Pinpoint the cell where the given text exists, returning its [x, y] midpoint coordinate. 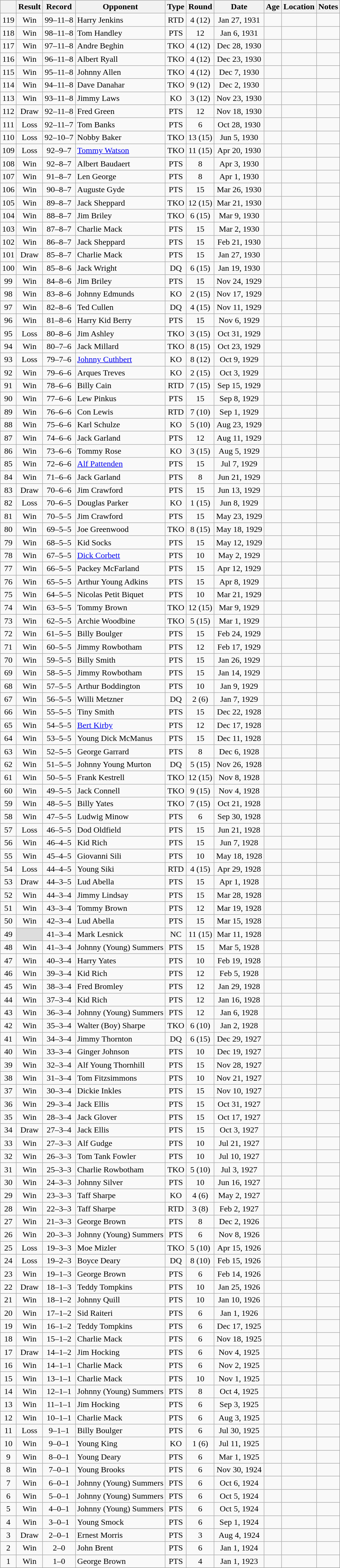
25–3–3 [59, 1169]
Tommy Watson [120, 150]
59–5–5 [59, 660]
83–8–6 [59, 294]
Mar 9, 1930 [239, 216]
Mar 9, 1929 [239, 608]
Apr 3, 1930 [239, 164]
5–0–1 [59, 1496]
Age [273, 7]
Boyce Deary [120, 1261]
Mar 26, 1930 [239, 190]
Apr 1, 1930 [239, 177]
Dave Danahar [120, 85]
Albert Baudaert [120, 164]
31–3–4 [59, 1078]
Young Deary [120, 1457]
Johnny Allen [120, 72]
Jan 6, 1931 [239, 33]
Harry Jenkins [120, 20]
7 (10) [201, 412]
Notes [328, 7]
83 [8, 490]
56–5–5 [59, 699]
Nov 8, 1926 [239, 1235]
37 [8, 1091]
108 [8, 164]
56 [8, 843]
Mar 11, 1928 [239, 934]
Jack Millard [120, 346]
2–0 [59, 1548]
Walter (Boy) Sharpe [120, 1026]
Nobby Baker [120, 137]
Arques Treves [120, 372]
Jan 9, 1929 [239, 686]
88 [8, 425]
65–5–5 [59, 582]
42–3–4 [59, 921]
63 [8, 751]
Aug 11, 1929 [239, 438]
Jul 10, 1927 [239, 1156]
18–1–3 [59, 1287]
9 (15) [201, 790]
Feb 2, 1927 [239, 1208]
80 [8, 529]
Tom Tank Fowler [120, 1156]
Feb 5, 1928 [239, 973]
Mar 15, 1928 [239, 921]
Dec 7, 1930 [239, 72]
49 [8, 934]
Oct 4, 1925 [239, 1391]
14 [8, 1391]
84 [8, 477]
Result [30, 7]
53–5–5 [59, 738]
16–1–2 [59, 1326]
71 [8, 647]
51 [8, 908]
Jun 5, 1930 [239, 137]
60–5–5 [59, 647]
Mar 1, 1929 [239, 621]
Jan 16, 1928 [239, 1000]
Jan 6, 1928 [239, 1013]
Jul 30, 1925 [239, 1431]
92–11–7 [59, 124]
4 (6) [201, 1195]
9–0–1 [59, 1444]
NC [176, 934]
Oct 6, 1924 [239, 1483]
John Brent [120, 1548]
Nov 28, 1927 [239, 1065]
Tiny Smith [120, 712]
114 [8, 85]
Feb 17, 1929 [239, 647]
Dec 11, 1928 [239, 738]
Jul 3, 1927 [239, 1169]
Jan 14, 1929 [239, 673]
Alf Gudge [120, 1143]
5 [8, 1509]
Young Smock [120, 1522]
10–1–1 [59, 1418]
Oct 3, 1927 [239, 1130]
61 [8, 777]
48 [8, 947]
2–0–1 [59, 1535]
92–8–7 [59, 164]
11–1–1 [59, 1404]
Jun 21, 1929 [239, 477]
Date [239, 7]
78–6–6 [59, 386]
89 [8, 412]
Jan 1, 1926 [239, 1313]
33 [8, 1143]
20 [8, 1313]
Dec 23, 1930 [239, 59]
70 [8, 660]
71–6–6 [59, 477]
40 [8, 1052]
Dec 2, 1930 [239, 85]
89–8–7 [59, 203]
6 (10) [201, 1026]
Mark Lesnick [120, 934]
Dec 28, 1930 [239, 46]
29 [8, 1195]
23 [8, 1274]
76 [8, 582]
97–11–8 [59, 46]
Johnny Edmunds [120, 294]
Tom Fitzsimmons [120, 1078]
Nov 21, 1927 [239, 1078]
77 [8, 568]
Nov 4, 1928 [239, 790]
59 [8, 804]
Record [59, 7]
Nov 17, 1929 [239, 294]
67 [8, 699]
68 [8, 686]
52–5–5 [59, 751]
27–3–3 [59, 1143]
92–10–7 [59, 137]
Location [299, 7]
47 [8, 960]
Mar 5, 1928 [239, 947]
May 23, 1929 [239, 516]
2 [8, 1548]
May 2, 1927 [239, 1195]
14–1–1 [59, 1365]
35–3–4 [59, 1026]
4–0–1 [59, 1509]
52 [8, 895]
70–5–5 [59, 516]
9 (12) [201, 85]
Young Brooks [120, 1470]
8–0–1 [59, 1457]
Charlie Rowbotham [120, 1169]
Apr 15, 1926 [239, 1248]
Oct 23, 1929 [239, 346]
Jun 13, 1929 [239, 490]
105 [8, 203]
44 [8, 1000]
Apr 29, 1928 [239, 869]
Jan 10, 1926 [239, 1300]
Johnny Cuthbert [120, 359]
Nov 18, 1925 [239, 1339]
58–5–5 [59, 673]
82 [8, 503]
87 [8, 438]
Fred Green [120, 111]
Auguste Gyde [120, 190]
17–1–2 [59, 1313]
112 [8, 111]
13 [8, 1404]
George Garrard [120, 751]
49–5–5 [59, 790]
Harry Yates [120, 960]
92–11–8 [59, 111]
69 [8, 673]
Jan 25, 1926 [239, 1287]
Billy Smith [120, 660]
Feb 24, 1929 [239, 634]
79–7–6 [59, 359]
Tom Handley [120, 33]
Frank Kestrell [120, 777]
90–8–7 [59, 190]
34 [8, 1130]
85–8–6 [59, 268]
30 [8, 1182]
Sep 15, 1929 [239, 386]
May 12, 1929 [239, 542]
107 [8, 177]
30–3–4 [59, 1091]
15–1–2 [59, 1339]
64–5–5 [59, 595]
Billy Cain [120, 386]
82–8–6 [59, 307]
46 [8, 973]
54 [8, 869]
May 18, 1928 [239, 856]
Bert Kirby [120, 725]
31 [8, 1169]
50 [8, 921]
Jack Connell [120, 790]
Nov 23, 1930 [239, 98]
51–5–5 [59, 764]
78 [8, 555]
37–3–4 [59, 1000]
81 [8, 516]
43–3–4 [59, 908]
Jan 19, 1930 [239, 268]
Sep 8, 1929 [239, 399]
28–3–4 [59, 1117]
Jul 21, 1927 [239, 1143]
Mar 19, 1928 [239, 908]
86–8–7 [59, 242]
Nov 4, 1925 [239, 1352]
45–4–5 [59, 856]
53 [8, 882]
Jack Wright [120, 268]
70–6–5 [59, 503]
Kid Socks [120, 542]
67–5–5 [59, 555]
Dec 22, 1928 [239, 712]
41 [8, 1039]
62–5–5 [59, 621]
Tommy Rose [120, 451]
110 [8, 137]
Sep 3, 1925 [239, 1404]
Nov 26, 1928 [239, 764]
Nov 24, 1929 [239, 281]
Jun 8, 1929 [239, 503]
46–4–5 [59, 843]
Sep 30, 1928 [239, 817]
25 [8, 1248]
61–5–5 [59, 634]
Dec 6, 1928 [239, 751]
Moe Mizler [120, 1248]
Jimmy Lindsay [120, 895]
102 [8, 242]
18–1–2 [59, 1300]
55 [8, 856]
73 [8, 621]
Feb 19, 1928 [239, 960]
Round [201, 7]
28 [8, 1208]
24–3–3 [59, 1182]
Johnny Silver [120, 1182]
40–3–4 [59, 960]
74 [8, 608]
86 [8, 451]
81–8–6 [59, 320]
Nov 30, 1924 [239, 1470]
69–5–5 [59, 529]
43 [8, 1013]
Jan 26, 1929 [239, 660]
44–4–5 [59, 869]
84–8–6 [59, 281]
8 (12) [201, 359]
7 [8, 1483]
Jimmy Laws [120, 98]
Giovanni Sili [120, 856]
1 (15) [201, 503]
Opponent [120, 7]
29–3–4 [59, 1104]
Johnny Quill [120, 1300]
8 (10) [201, 1261]
19–2–3 [59, 1261]
Oct 3, 1929 [239, 372]
118 [8, 33]
Arthur Young Adkins [120, 582]
32 [8, 1156]
11 [8, 1431]
Karl Schulze [120, 425]
23–3–3 [59, 1195]
55–5–5 [59, 712]
33–3–4 [59, 1052]
99–11–8 [59, 20]
Alf Young Thornhill [120, 1065]
13 (15) [201, 137]
80–8–6 [59, 333]
6–0–1 [59, 1483]
93–11–8 [59, 98]
Sep 1, 1929 [239, 412]
Dec 2, 1926 [239, 1222]
1–0 [59, 1561]
96 [8, 320]
47–5–5 [59, 817]
73–6–6 [59, 451]
Harry Kid Berry [120, 320]
46–5–5 [59, 830]
Lew Pinkus [120, 399]
Jun 21, 1928 [239, 830]
Joe Greenwood [120, 529]
Oct 28, 1930 [239, 124]
74–6–6 [59, 438]
97 [8, 307]
Oct 31, 1927 [239, 1104]
Tom Banks [120, 124]
111 [8, 124]
Ted Cullen [120, 307]
95–11–8 [59, 72]
99 [8, 281]
Apr 20, 1930 [239, 150]
80–7–6 [59, 346]
85 [8, 464]
Andre Beghin [120, 46]
Dod Oldfield [120, 830]
9 [8, 1457]
116 [8, 59]
88–8–7 [59, 216]
Mar 21, 1929 [239, 595]
27–3–4 [59, 1130]
2 (6) [201, 699]
Nov 18, 1930 [239, 111]
3–0–1 [59, 1522]
109 [8, 150]
Apr 8, 1929 [239, 582]
Jun 16, 1927 [239, 1182]
20–3–3 [59, 1235]
Nov 8, 1928 [239, 777]
Fred Bromley [120, 986]
68–5–5 [59, 542]
93 [8, 359]
Jun 7, 1928 [239, 843]
90 [8, 399]
96–11–8 [59, 59]
Sep 1, 1924 [239, 1522]
19–1–3 [59, 1274]
64 [8, 738]
Young Dick McManus [120, 738]
Oct 9, 1929 [239, 359]
Apr 12, 1929 [239, 568]
Mar 28, 1928 [239, 895]
98 [8, 294]
Packey McFarland [120, 568]
66 [8, 712]
Jan 29, 1928 [239, 986]
12–1–1 [59, 1391]
Jan 1, 1924 [239, 1548]
106 [8, 190]
57–5–5 [59, 686]
44–3–5 [59, 882]
26 [8, 1235]
Nov 2, 1925 [239, 1365]
Mar 21, 1930 [239, 203]
Ernest Morris [120, 1535]
103 [8, 229]
Con Lewis [120, 412]
85–8–7 [59, 255]
Alf Pattenden [120, 464]
79 [8, 542]
Dickie Inkles [120, 1091]
75–6–6 [59, 425]
58 [8, 817]
94 [8, 346]
24 [8, 1261]
May 2, 1929 [239, 555]
21 [8, 1300]
115 [8, 72]
19 [8, 1326]
45 [8, 986]
50–5–5 [59, 777]
16 [8, 1365]
Jim Ashley [120, 333]
117 [8, 46]
22–3–3 [59, 1208]
Arthur Boddington [120, 686]
94–11–8 [59, 85]
3 (12) [201, 98]
Young King [120, 1444]
26–3–3 [59, 1156]
70–6–6 [59, 490]
Sid Raiteri [120, 1313]
104 [8, 216]
95 [8, 333]
54–5–5 [59, 725]
13–1–1 [59, 1378]
63–5–5 [59, 608]
Mar 1, 1925 [239, 1457]
Jan 27, 1930 [239, 255]
42 [8, 1026]
79–6–6 [59, 372]
77–6–6 [59, 399]
Jan 7, 1929 [239, 699]
3 (8) [201, 1208]
39–3–4 [59, 973]
36 [8, 1104]
Ludwig Minow [120, 817]
Jan 2, 1928 [239, 1026]
101 [8, 255]
Dec 17, 1928 [239, 725]
Dec 17, 1925 [239, 1326]
91 [8, 386]
36–3–4 [59, 1013]
Aug 3, 1925 [239, 1418]
Nov 6, 1929 [239, 320]
27 [8, 1222]
75 [8, 595]
Douglas Parker [120, 503]
Feb 21, 1930 [239, 242]
Johnny Young Murton [120, 764]
1 (6) [201, 1444]
17 [8, 1352]
119 [8, 20]
100 [8, 268]
Nov 11, 1929 [239, 307]
87–8–7 [59, 229]
92 [8, 372]
18 [8, 1339]
98–11–8 [59, 33]
72–6–6 [59, 464]
38–3–4 [59, 986]
14–1–2 [59, 1352]
76–6–6 [59, 412]
Nov 1, 1925 [239, 1378]
Oct 17, 1927 [239, 1117]
38 [8, 1078]
Mar 2, 1930 [239, 229]
21–3–3 [59, 1222]
39 [8, 1065]
Albert Ryall [120, 59]
Ginger Johnson [120, 1052]
Jack Glover [120, 1117]
Jan 1, 1923 [239, 1561]
Feb 14, 1926 [239, 1274]
Len George [120, 177]
32–3–4 [59, 1065]
44–3–4 [59, 895]
Nicolas Petit Biquet [120, 595]
Willi Metzner [120, 699]
Nov 10, 1927 [239, 1091]
66–5–5 [59, 568]
35 [8, 1117]
Dec 29, 1927 [239, 1039]
72 [8, 634]
92–9–7 [59, 150]
65 [8, 725]
Apr 1, 1928 [239, 882]
May 18, 1929 [239, 529]
1 [8, 1561]
91–8–7 [59, 177]
9–1–1 [59, 1431]
Jimmy Thornton [120, 1039]
Type [176, 7]
Aug 23, 1929 [239, 425]
22 [8, 1287]
Young Siki [120, 869]
Aug 5, 1929 [239, 451]
62 [8, 764]
19–3–3 [59, 1248]
Dec 19, 1927 [239, 1052]
Jul 11, 1925 [239, 1444]
Archie Woodbine [120, 621]
57 [8, 830]
Aug 4, 1924 [239, 1535]
Jan 27, 1931 [239, 20]
Billy Yates [120, 804]
Jul 7, 1929 [239, 464]
113 [8, 98]
7–0–1 [59, 1470]
Oct 21, 1928 [239, 804]
Feb 15, 1926 [239, 1261]
60 [8, 790]
48–5–5 [59, 804]
Oct 31, 1929 [239, 333]
34–3–4 [59, 1039]
Dick Corbett [120, 555]
